Detect which cell encompasses the target text, then output its (X, Y) center coordinate. 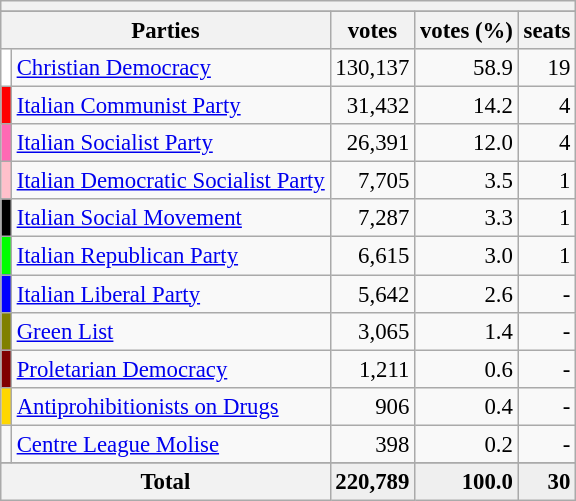
0.4 (467, 406)
Green List (170, 331)
Italian Democratic Socialist Party (170, 181)
26,391 (372, 143)
votes (372, 31)
2.6 (467, 294)
7,705 (372, 181)
Parties (166, 31)
1,211 (372, 369)
0.2 (467, 444)
0.6 (467, 369)
3.0 (467, 256)
31,432 (372, 106)
130,137 (372, 68)
3.3 (467, 219)
398 (372, 444)
Centre League Molise (170, 444)
Christian Democracy (170, 68)
100.0 (467, 482)
Italian Republican Party (170, 256)
Antiprohibitionists on Drugs (170, 406)
220,789 (372, 482)
Italian Liberal Party (170, 294)
Proletarian Democracy (170, 369)
906 (372, 406)
Italian Social Movement (170, 219)
3.5 (467, 181)
Italian Communist Party (170, 106)
votes (%) (467, 31)
30 (546, 482)
14.2 (467, 106)
5,642 (372, 294)
58.9 (467, 68)
Italian Socialist Party (170, 143)
Total (166, 482)
6,615 (372, 256)
1.4 (467, 331)
seats (546, 31)
19 (546, 68)
7,287 (372, 219)
3,065 (372, 331)
12.0 (467, 143)
